Identify which cell holds the provided text, then report its [x, y] central coordinate. 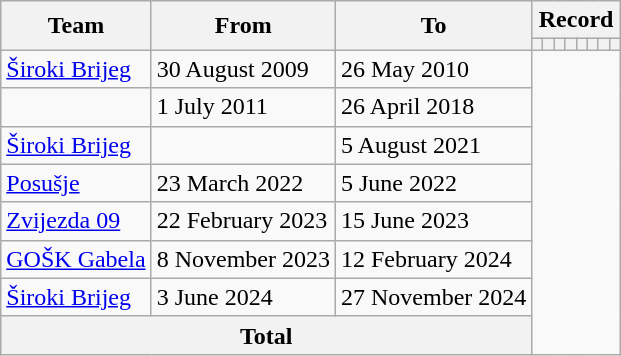
GOŠK Gabela [76, 259]
22 February 2023 [243, 221]
23 March 2022 [243, 183]
12 February 2024 [433, 259]
Team [76, 26]
From [243, 26]
1 July 2011 [243, 107]
30 August 2009 [243, 69]
26 May 2010 [433, 69]
15 June 2023 [433, 221]
8 November 2023 [243, 259]
Total [266, 335]
26 April 2018 [433, 107]
Record [576, 20]
To [433, 26]
27 November 2024 [433, 297]
3 June 2024 [243, 297]
5 August 2021 [433, 145]
Zvijezda 09 [76, 221]
5 June 2022 [433, 183]
Posušje [76, 183]
